Pinpoint the cell where the given text exists, returning its (X, Y) midpoint coordinate. 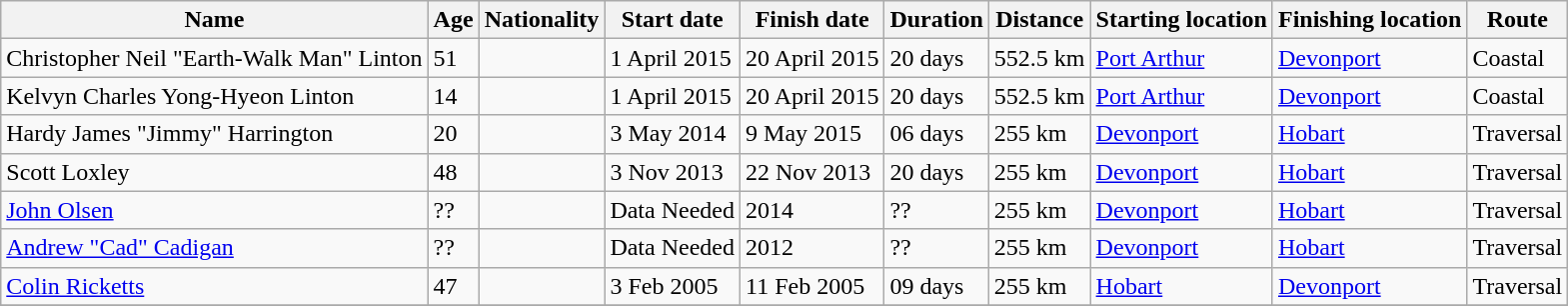
47 (454, 286)
2012 (812, 248)
Route (1517, 20)
48 (454, 172)
Starting location (1181, 20)
06 days (936, 134)
14 (454, 96)
9 May 2015 (812, 134)
Name (214, 20)
Colin Ricketts (214, 286)
11 Feb 2005 (812, 286)
2014 (812, 210)
3 May 2014 (673, 134)
51 (454, 58)
Kelvyn Charles Yong-Hyeon Linton (214, 96)
Start date (673, 20)
Age (454, 20)
Finish date (812, 20)
09 days (936, 286)
John Olsen (214, 210)
Andrew "Cad" Cadigan (214, 248)
Duration (936, 20)
Nationality (542, 20)
Distance (1039, 20)
3 Nov 2013 (673, 172)
Hardy James "Jimmy" Harrington (214, 134)
Christopher Neil "Earth-Walk Man" Linton (214, 58)
Finishing location (1369, 20)
22 Nov 2013 (812, 172)
Scott Loxley (214, 172)
3 Feb 2005 (673, 286)
20 (454, 134)
